Search for the cell housing the specified text and yield its [X, Y] center coordinate. 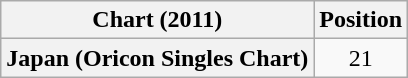
21 [361, 58]
Japan (Oricon Singles Chart) [158, 58]
Chart (2011) [158, 20]
Position [361, 20]
